Pinpoint the cell where the given text exists, returning its [x, y] midpoint coordinate. 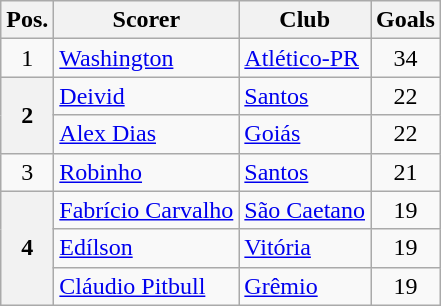
Grêmio [305, 286]
São Caetano [305, 210]
Pos. [28, 20]
Atlético-PR [305, 58]
3 [28, 172]
34 [406, 58]
Goals [406, 20]
Club [305, 20]
Alex Dias [146, 134]
Cláudio Pitbull [146, 286]
Goiás [305, 134]
Scorer [146, 20]
Deivid [146, 96]
1 [28, 58]
Fabrício Carvalho [146, 210]
4 [28, 248]
Vitória [305, 248]
2 [28, 115]
Robinho [146, 172]
Edílson [146, 248]
Washington [146, 58]
21 [406, 172]
